Return the (X, Y) coordinate for the center point of the cell that contains the specified text.  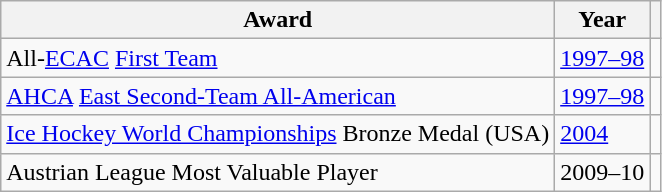
AHCA East Second-Team All-American (278, 96)
Austrian League Most Valuable Player (278, 172)
2004 (602, 134)
Year (602, 20)
2009–10 (602, 172)
Award (278, 20)
Ice Hockey World Championships Bronze Medal (USA) (278, 134)
All-ECAC First Team (278, 58)
